From the cell containing the given text, extract its center point as (X, Y) coordinate. 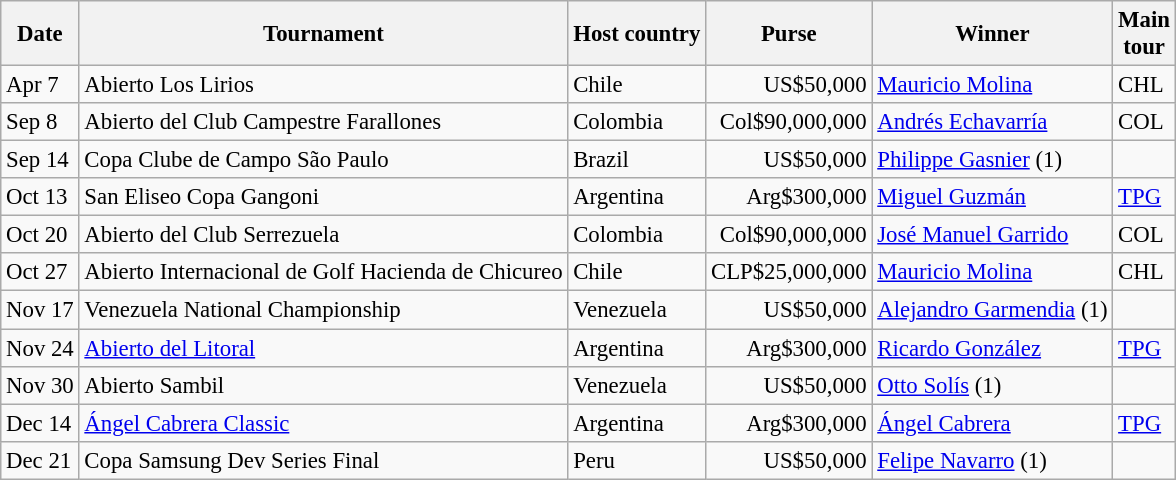
Nov 24 (40, 348)
Sep 14 (40, 160)
Ricardo González (992, 348)
Dec 14 (40, 423)
Nov 30 (40, 385)
Brazil (637, 160)
Copa Samsung Dev Series Final (324, 460)
Copa Clube de Campo São Paulo (324, 160)
Tournament (324, 34)
Abierto del Club Campestre Farallones (324, 122)
Miguel Guzmán (992, 197)
Felipe Navarro (1) (992, 460)
Alejandro Garmendia (1) (992, 310)
Dec 21 (40, 460)
José Manuel Garrido (992, 235)
Abierto Internacional de Golf Hacienda de Chicureo (324, 273)
Otto Solís (1) (992, 385)
Ángel Cabrera (992, 423)
Abierto Sambil (324, 385)
Peru (637, 460)
Oct 27 (40, 273)
Philippe Gasnier (1) (992, 160)
Sep 8 (40, 122)
Purse (789, 34)
CLP$25,000,000 (789, 273)
Nov 17 (40, 310)
San Eliseo Copa Gangoni (324, 197)
Ángel Cabrera Classic (324, 423)
Abierto del Club Serrezuela (324, 235)
Winner (992, 34)
Abierto Los Lirios (324, 85)
Date (40, 34)
Oct 13 (40, 197)
Maintour (1144, 34)
Andrés Echavarría (992, 122)
Abierto del Litoral (324, 348)
Oct 20 (40, 235)
Host country (637, 34)
Apr 7 (40, 85)
Venezuela National Championship (324, 310)
